Search for the cell housing the specified text and yield its [x, y] center coordinate. 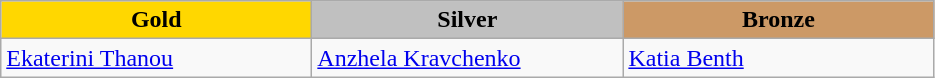
Gold [156, 20]
Silver [468, 20]
Bronze [778, 20]
Katia Benth [778, 58]
Anzhela Kravchenko [468, 58]
Ekaterini Thanou [156, 58]
